Locate the cell with the specified text and output its [x, y] center coordinate. 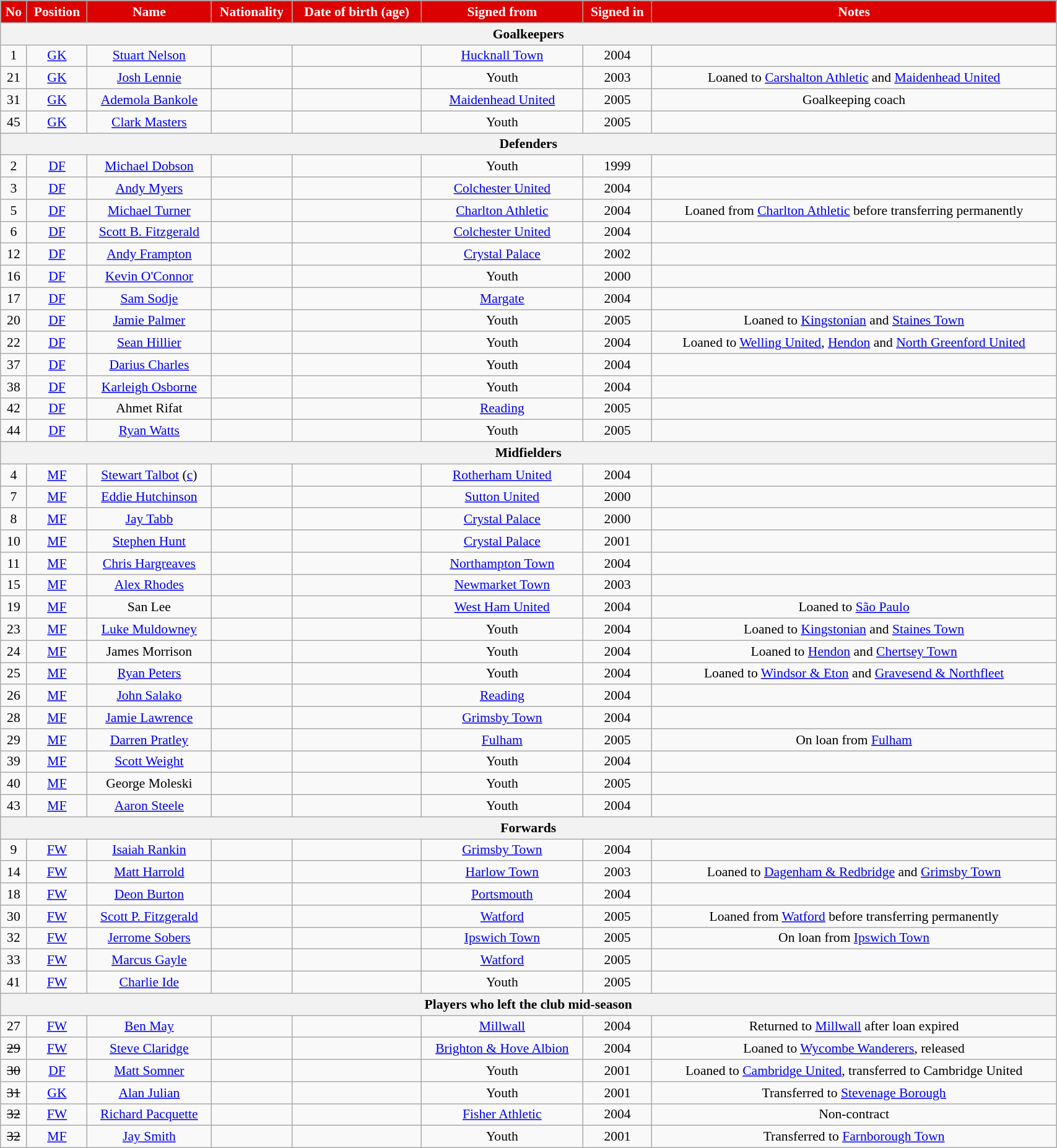
Ahmet Rifat [149, 409]
Northampton Town [502, 563]
Scott B. Fitzgerald [149, 232]
Nationality [251, 12]
Michael Dobson [149, 167]
Kevin O'Connor [149, 277]
27 [14, 1027]
Deon Burton [149, 894]
Millwall [502, 1027]
George Moleski [149, 784]
Signed from [502, 12]
Loaned to Cambridge United, transferred to Cambridge United [855, 1071]
Loaned to Windsor & Eton and Gravesend & Northfleet [855, 674]
Alex Rhodes [149, 585]
Harlow Town [502, 872]
Andy Myers [149, 188]
Chris Hargreaves [149, 563]
Loaned to Dagenham & Redbridge and Grimsby Town [855, 872]
Transferred to Farnborough Town [855, 1137]
Jay Smith [149, 1137]
Ipswich Town [502, 938]
Ryan Peters [149, 674]
Eddie Hutchinson [149, 497]
Sutton United [502, 497]
Scott P. Fitzgerald [149, 916]
38 [14, 387]
26 [14, 696]
Players who left the club mid-season [529, 1004]
Goalkeepers [529, 34]
Ben May [149, 1027]
Jay Tabb [149, 520]
Ryan Watts [149, 431]
Loaned to Welling United, Hendon and North Greenford United [855, 343]
Hucknall Town [502, 56]
1 [14, 56]
Date of birth (age) [357, 12]
Aaron Steele [149, 806]
33 [14, 960]
40 [14, 784]
Richard Pacquette [149, 1115]
Clark Masters [149, 122]
Forwards [529, 828]
Scott Weight [149, 762]
42 [14, 409]
Rotherham United [502, 475]
16 [14, 277]
8 [14, 520]
Jamie Lawrence [149, 718]
Transferred to Stevenage Borough [855, 1093]
Isaiah Rankin [149, 850]
Sam Sodje [149, 298]
Andy Frampton [149, 254]
Stewart Talbot (c) [149, 475]
9 [14, 850]
Returned to Millwall after loan expired [855, 1027]
3 [14, 188]
Fisher Athletic [502, 1115]
Portsmouth [502, 894]
Goalkeeping coach [855, 100]
22 [14, 343]
5 [14, 211]
37 [14, 365]
24 [14, 651]
Stuart Nelson [149, 56]
41 [14, 983]
Matt Somner [149, 1071]
39 [14, 762]
6 [14, 232]
Michael Turner [149, 211]
Alan Julian [149, 1093]
Notes [855, 12]
Newmarket Town [502, 585]
2002 [617, 254]
Defenders [529, 144]
On loan from Ipswich Town [855, 938]
15 [14, 585]
2 [14, 167]
7 [14, 497]
Darius Charles [149, 365]
San Lee [149, 607]
25 [14, 674]
Fulham [502, 740]
28 [14, 718]
Luke Muldowney [149, 630]
45 [14, 122]
Darren Pratley [149, 740]
Position [57, 12]
Marcus Gayle [149, 960]
4 [14, 475]
Margate [502, 298]
Steve Claridge [149, 1049]
Ademola Bankole [149, 100]
Brighton & Hove Albion [502, 1049]
No [14, 12]
43 [14, 806]
Loaned from Watford before transferring permanently [855, 916]
Stephen Hunt [149, 541]
21 [14, 78]
19 [14, 607]
17 [14, 298]
1999 [617, 167]
Loaned to São Paulo [855, 607]
10 [14, 541]
44 [14, 431]
20 [14, 321]
18 [14, 894]
12 [14, 254]
Loaned from Charlton Athletic before transferring permanently [855, 211]
John Salako [149, 696]
Josh Lennie [149, 78]
Maidenhead United [502, 100]
Loaned to Hendon and Chertsey Town [855, 651]
James Morrison [149, 651]
14 [14, 872]
11 [14, 563]
Karleigh Osborne [149, 387]
Loaned to Wycombe Wanderers, released [855, 1049]
23 [14, 630]
Jamie Palmer [149, 321]
Charlie Ide [149, 983]
Matt Harrold [149, 872]
Non-contract [855, 1115]
West Ham United [502, 607]
Jerrome Sobers [149, 938]
Sean Hillier [149, 343]
Signed in [617, 12]
Name [149, 12]
Loaned to Carshalton Athletic and Maidenhead United [855, 78]
Charlton Athletic [502, 211]
On loan from Fulham [855, 740]
Midfielders [529, 453]
